Return (x, y) of the center of cell containing provided text 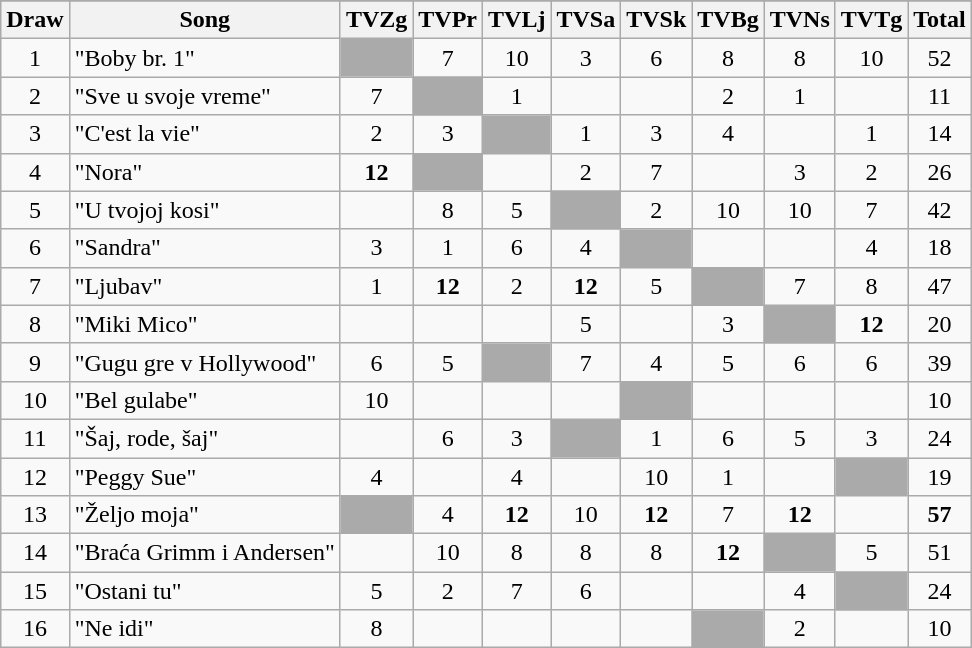
"U tvojoj kosi" (204, 210)
TVNs (800, 20)
52 (940, 58)
"Braća Grimm i Andersen" (204, 553)
"Ljubav" (204, 286)
TVTg (871, 20)
Total (940, 20)
"Ostani tu" (204, 591)
16 (35, 629)
13 (35, 515)
57 (940, 515)
TVZg (376, 20)
"Sve u svoje vreme" (204, 96)
"Željo moja" (204, 515)
19 (940, 477)
51 (940, 553)
"Ne idi" (204, 629)
"Boby br. 1" (204, 58)
15 (35, 591)
"Gugu gre v Hollywood" (204, 362)
Draw (35, 20)
"Nora" (204, 172)
47 (940, 286)
TVSa (586, 20)
"Bel gulabe" (204, 400)
20 (940, 324)
18 (940, 248)
"C'est la vie" (204, 134)
"Šaj, rode, šaj" (204, 438)
TVLj (517, 20)
"Miki Mico" (204, 324)
42 (940, 210)
9 (35, 362)
TVSk (656, 20)
Song (204, 20)
"Sandra" (204, 248)
TVBg (728, 20)
"Peggy Sue" (204, 477)
39 (940, 362)
TVPr (448, 20)
26 (940, 172)
